Determine the (x, y) coordinate at the center of the cell enclosing the given text.  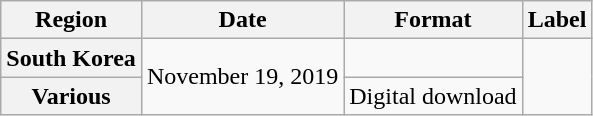
South Korea (72, 58)
Region (72, 20)
November 19, 2019 (242, 77)
Various (72, 96)
Label (557, 20)
Format (433, 20)
Digital download (433, 96)
Date (242, 20)
